Pinpoint the cell where the given text exists, returning its (x, y) midpoint coordinate. 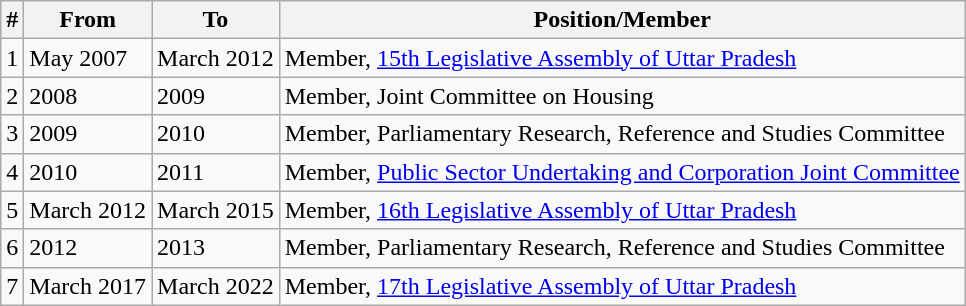
# (12, 20)
7 (12, 286)
1 (12, 58)
5 (12, 210)
2 (12, 96)
2011 (216, 172)
March 2017 (88, 286)
May 2007 (88, 58)
Position/Member (622, 20)
Member, 15th Legislative Assembly of Uttar Pradesh (622, 58)
From (88, 20)
2012 (88, 248)
6 (12, 248)
2013 (216, 248)
March 2015 (216, 210)
2008 (88, 96)
Member, Public Sector Undertaking and Corporation Joint Committee (622, 172)
Member, 17th Legislative Assembly of Uttar Pradesh (622, 286)
4 (12, 172)
March 2022 (216, 286)
Member, 16th Legislative Assembly of Uttar Pradesh (622, 210)
To (216, 20)
Member, Joint Committee on Housing (622, 96)
3 (12, 134)
